Detect which cell encompasses the target text, then output its (X, Y) center coordinate. 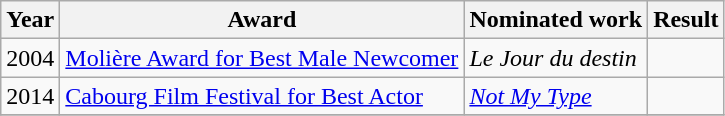
Cabourg Film Festival for Best Actor (262, 96)
Year (30, 20)
Le Jour du destin (556, 58)
Not My Type (556, 96)
Molière Award for Best Male Newcomer (262, 58)
Result (686, 20)
Nominated work (556, 20)
2004 (30, 58)
2014 (30, 96)
Award (262, 20)
